Identify which cell holds the provided text, then report its [X, Y] central coordinate. 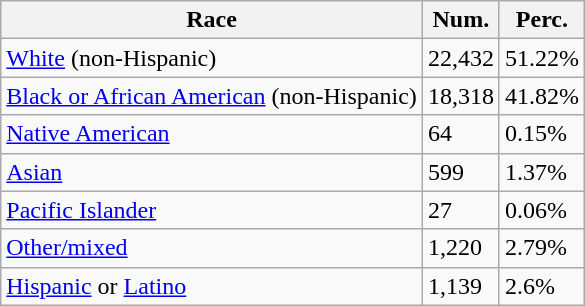
Num. [460, 20]
Race [212, 20]
Perc. [542, 20]
1,220 [460, 248]
18,318 [460, 96]
0.15% [542, 134]
Hispanic or Latino [212, 286]
64 [460, 134]
599 [460, 172]
White (non-Hispanic) [212, 58]
2.6% [542, 286]
41.82% [542, 96]
27 [460, 210]
0.06% [542, 210]
Other/mixed [212, 248]
2.79% [542, 248]
Black or African American (non-Hispanic) [212, 96]
Pacific Islander [212, 210]
51.22% [542, 58]
Asian [212, 172]
1,139 [460, 286]
1.37% [542, 172]
22,432 [460, 58]
Native American [212, 134]
